Detect which cell encompasses the target text, then output its (x, y) center coordinate. 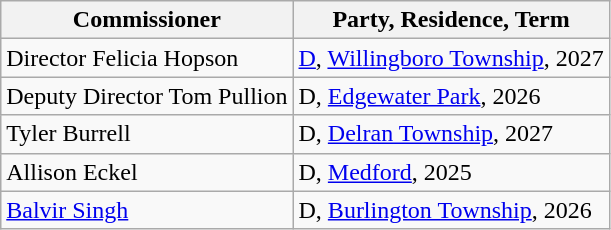
Commissioner (147, 20)
Party, Residence, Term (451, 20)
Deputy Director Tom Pullion (147, 96)
D, Burlington Township, 2026 (451, 210)
D, Delran Township, 2027 (451, 134)
Tyler Burrell (147, 134)
D, Willingboro Township, 2027 (451, 58)
D, Medford, 2025 (451, 172)
Balvir Singh (147, 210)
Director Felicia Hopson (147, 58)
Allison Eckel (147, 172)
D, Edgewater Park, 2026 (451, 96)
